Return [X, Y] of the center of cell containing provided text 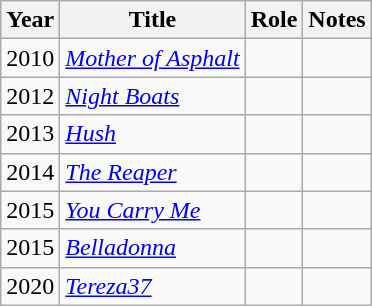
Hush [152, 134]
2014 [30, 172]
Notes [337, 20]
2013 [30, 134]
Belladonna [152, 248]
Role [274, 20]
2020 [30, 286]
The Reaper [152, 172]
Title [152, 20]
Tereza37 [152, 286]
Mother of Asphalt [152, 58]
Year [30, 20]
Night Boats [152, 96]
You Carry Me [152, 210]
2012 [30, 96]
2010 [30, 58]
